Determine the (x, y) coordinate at the center of the cell enclosing the given text.  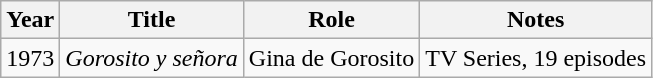
TV Series, 19 episodes (536, 58)
Notes (536, 20)
Gorosito y señora (152, 58)
1973 (30, 58)
Title (152, 20)
Year (30, 20)
Gina de Gorosito (331, 58)
Role (331, 20)
